Return the [X, Y] coordinate for the center point of the cell that contains the specified text.  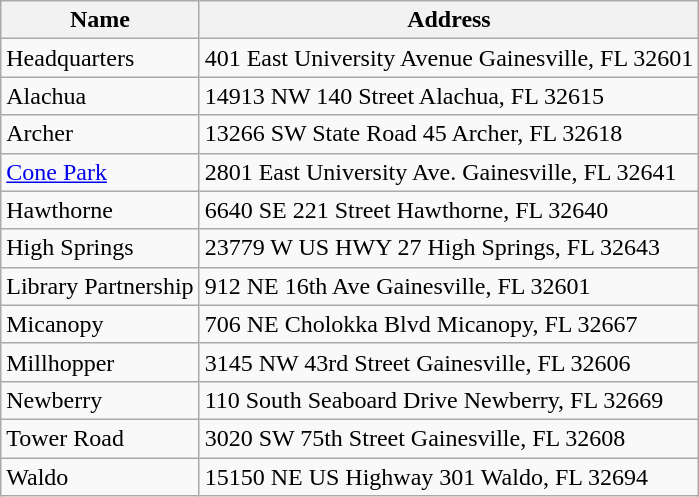
6640 SE 221 Street Hawthorne, FL 32640 [449, 210]
3145 NW 43rd Street Gainesville, FL 32606 [449, 362]
706 NE Cholokka Blvd Micanopy, FL 32667 [449, 324]
Library Partnership [100, 286]
13266 SW State Road 45 Archer, FL 32618 [449, 134]
110 South Seaboard Drive Newberry, FL 32669 [449, 400]
High Springs [100, 248]
23779 W US HWY 27 High Springs, FL 32643 [449, 248]
3020 SW 75th Street Gainesville, FL 32608 [449, 438]
14913 NW 140 Street Alachua, FL 32615 [449, 96]
912 NE 16th Ave Gainesville, FL 32601 [449, 286]
Name [100, 20]
Archer [100, 134]
Cone Park [100, 172]
Address [449, 20]
Alachua [100, 96]
Headquarters [100, 58]
Micanopy [100, 324]
Millhopper [100, 362]
Hawthorne [100, 210]
15150 NE US Highway 301 Waldo, FL 32694 [449, 477]
2801 East University Ave. Gainesville, FL 32641 [449, 172]
401 East University Avenue Gainesville, FL 32601 [449, 58]
Waldo [100, 477]
Newberry [100, 400]
Tower Road [100, 438]
